From the cell containing the given text, extract its center point as [X, Y] coordinate. 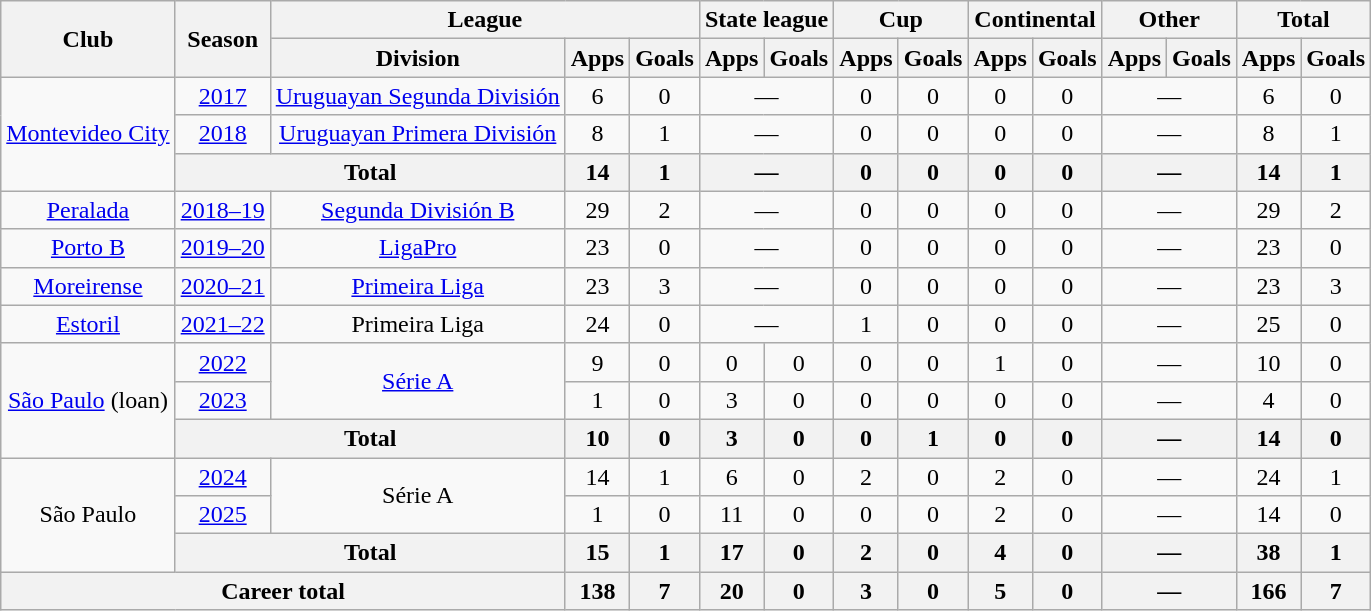
5 [1000, 591]
Porto B [88, 248]
São Paulo [88, 515]
Estoril [88, 324]
Cup [901, 20]
Division [418, 58]
2022 [222, 362]
Season [222, 39]
38 [1268, 553]
Continental [1035, 20]
Peralada [88, 210]
138 [597, 591]
2021–22 [222, 324]
15 [597, 553]
2020–21 [222, 286]
2018 [222, 134]
Moreirense [88, 286]
20 [731, 591]
Uruguayan Segunda División [418, 96]
League [484, 20]
Segunda División B [418, 210]
166 [1268, 591]
2025 [222, 515]
LigaPro [418, 248]
São Paulo (loan) [88, 400]
25 [1268, 324]
2018–19 [222, 210]
2017 [222, 96]
11 [731, 515]
Other [1169, 20]
Career total [283, 591]
9 [597, 362]
17 [731, 553]
2024 [222, 477]
Club [88, 39]
2023 [222, 400]
Uruguayan Primera División [418, 134]
Montevideo City [88, 134]
2019–20 [222, 248]
State league [766, 20]
